For the text-containing cell, return its midpoint in (X, Y) coordinate format. 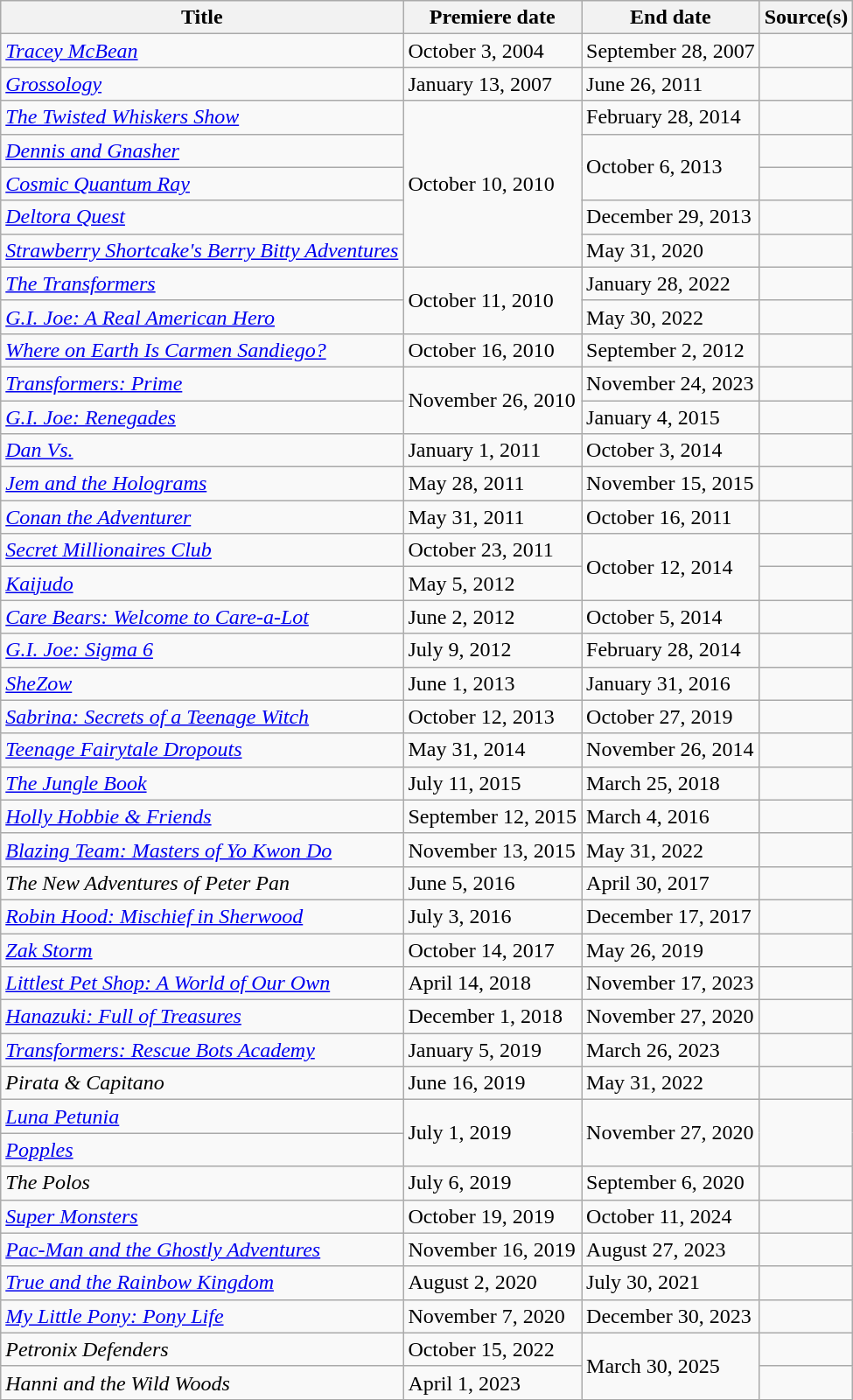
The Polos (202, 1183)
October 3, 2004 (493, 51)
Luna Petunia (202, 1116)
October 5, 2014 (671, 617)
October 14, 2017 (493, 949)
June 1, 2013 (493, 683)
October 19, 2019 (493, 1216)
May 30, 2022 (671, 317)
July 11, 2015 (493, 783)
Grossology (202, 84)
The Jungle Book (202, 783)
October 11, 2024 (671, 1216)
May 31, 2020 (671, 250)
April 30, 2017 (671, 883)
October 12, 2014 (671, 567)
Kaijudo (202, 584)
Dan Vs. (202, 451)
November 7, 2020 (493, 1316)
Secret Millionaires Club (202, 550)
March 26, 2023 (671, 1050)
November 26, 2010 (493, 400)
Holly Hobbie & Friends (202, 816)
January 5, 2019 (493, 1050)
Hanni and the Wild Woods (202, 1382)
December 29, 2013 (671, 217)
July 30, 2021 (671, 1283)
October 10, 2010 (493, 184)
July 3, 2016 (493, 916)
November 24, 2023 (671, 383)
November 17, 2023 (671, 983)
Zak Storm (202, 949)
October 11, 2010 (493, 300)
May 28, 2011 (493, 484)
June 5, 2016 (493, 883)
April 1, 2023 (493, 1382)
October 23, 2011 (493, 550)
Pac-Man and the Ghostly Adventures (202, 1249)
May 31, 2011 (493, 517)
July 1, 2019 (493, 1133)
October 15, 2022 (493, 1349)
January 31, 2016 (671, 683)
Title (202, 17)
January 1, 2011 (493, 451)
Super Monsters (202, 1216)
October 6, 2013 (671, 167)
November 13, 2015 (493, 850)
September 12, 2015 (493, 816)
G.I. Joe: Sigma 6 (202, 650)
Pirata & Capitano (202, 1083)
September 28, 2007 (671, 51)
August 27, 2023 (671, 1249)
October 12, 2013 (493, 717)
July 6, 2019 (493, 1183)
June 26, 2011 (671, 84)
Transformers: Prime (202, 383)
Blazing Team: Masters of Yo Kwon Do (202, 850)
SheZow (202, 683)
September 6, 2020 (671, 1183)
March 4, 2016 (671, 816)
Jem and the Holograms (202, 484)
May 31, 2014 (493, 750)
G.I. Joe: Renegades (202, 417)
September 2, 2012 (671, 350)
December 17, 2017 (671, 916)
October 16, 2011 (671, 517)
Where on Earth Is Carmen Sandiego? (202, 350)
January 13, 2007 (493, 84)
Popples (202, 1150)
Sabrina: Secrets of a Teenage Witch (202, 717)
Source(s) (807, 17)
Care Bears: Welcome to Care-a-Lot (202, 617)
March 30, 2025 (671, 1366)
The Twisted Whiskers Show (202, 117)
June 16, 2019 (493, 1083)
Dennis and Gnasher (202, 150)
October 27, 2019 (671, 717)
November 16, 2019 (493, 1249)
December 30, 2023 (671, 1316)
Teenage Fairytale Dropouts (202, 750)
Tracey McBean (202, 51)
Robin Hood: Mischief in Sherwood (202, 916)
November 26, 2014 (671, 750)
My Little Pony: Pony Life (202, 1316)
Cosmic Quantum Ray (202, 184)
December 1, 2018 (493, 1017)
August 2, 2020 (493, 1283)
May 5, 2012 (493, 584)
January 4, 2015 (671, 417)
The Transformers (202, 283)
April 14, 2018 (493, 983)
Premiere date (493, 17)
Littlest Pet Shop: A World of Our Own (202, 983)
End date (671, 17)
October 3, 2014 (671, 451)
January 28, 2022 (671, 283)
Hanazuki: Full of Treasures (202, 1017)
May 26, 2019 (671, 949)
October 16, 2010 (493, 350)
Petronix Defenders (202, 1349)
Transformers: Rescue Bots Academy (202, 1050)
November 15, 2015 (671, 484)
June 2, 2012 (493, 617)
Deltora Quest (202, 217)
March 25, 2018 (671, 783)
July 9, 2012 (493, 650)
The New Adventures of Peter Pan (202, 883)
True and the Rainbow Kingdom (202, 1283)
Strawberry Shortcake's Berry Bitty Adventures (202, 250)
Conan the Adventurer (202, 517)
G.I. Joe: A Real American Hero (202, 317)
